Output the (x, y) coordinate of the center of the cell containing the given text.  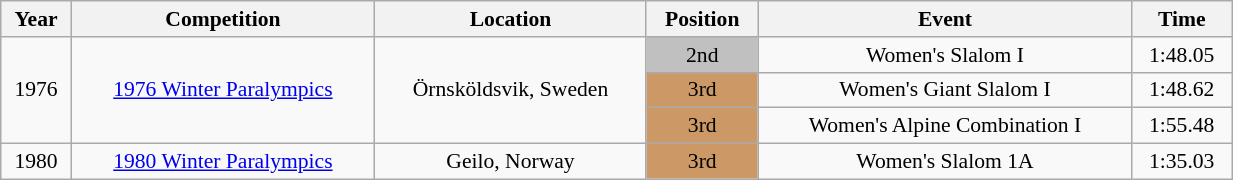
1980 (36, 162)
Women's Giant Slalom I (945, 90)
Position (702, 19)
1976 Winter Paralympics (222, 90)
1980 Winter Paralympics (222, 162)
Competition (222, 19)
Örnsköldsvik, Sweden (511, 90)
1:55.48 (1182, 126)
2nd (702, 55)
Time (1182, 19)
1:48.05 (1182, 55)
1:35.03 (1182, 162)
Women's Slalom 1A (945, 162)
Women's Slalom I (945, 55)
1976 (36, 90)
Location (511, 19)
Geilo, Norway (511, 162)
Women's Alpine Combination I (945, 126)
Event (945, 19)
Year (36, 19)
1:48.62 (1182, 90)
